Locate the cell with the specified text and output its [x, y] center coordinate. 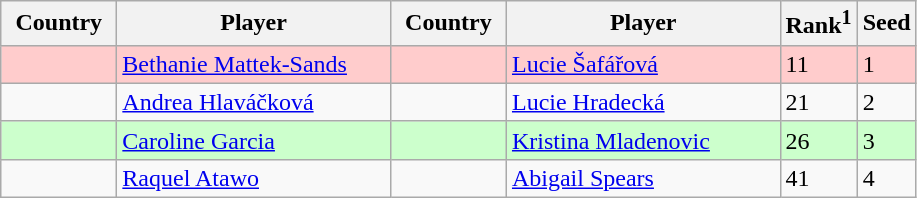
41 [818, 178]
Lucie Hradecká [643, 102]
11 [818, 64]
21 [818, 102]
Andrea Hlaváčková [254, 102]
Kristina Mladenovic [643, 140]
Caroline Garcia [254, 140]
Rank1 [818, 24]
Seed [886, 24]
26 [818, 140]
4 [886, 178]
Raquel Atawo [254, 178]
1 [886, 64]
Abigail Spears [643, 178]
3 [886, 140]
2 [886, 102]
Bethanie Mattek-Sands [254, 64]
Lucie Šafářová [643, 64]
